Return (x, y) of the center of cell containing provided text 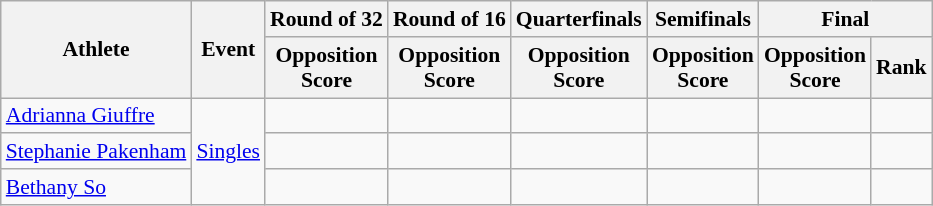
Athlete (96, 50)
Final (846, 19)
Rank (902, 68)
Bethany So (96, 187)
Quarterfinals (579, 19)
Round of 32 (326, 19)
Singles (228, 152)
Event (228, 50)
Semifinals (703, 19)
Round of 16 (450, 19)
Stephanie Pakenham (96, 152)
Adrianna Giuffre (96, 116)
